From the cell containing the given text, extract its center point as [x, y] coordinate. 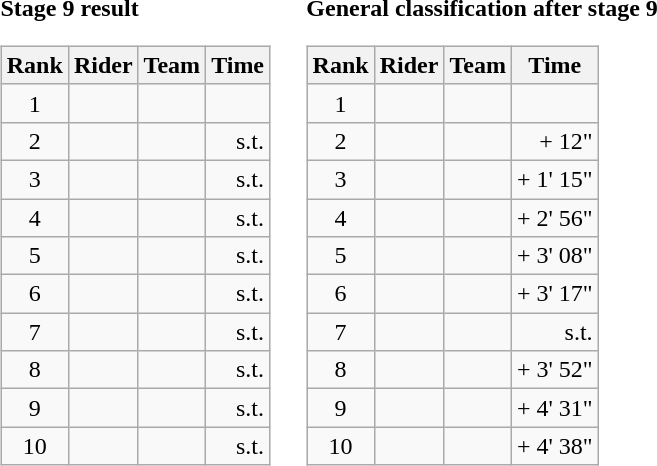
+ 12" [554, 141]
+ 4' 31" [554, 408]
+ 2' 56" [554, 217]
+ 3' 08" [554, 256]
+ 1' 15" [554, 179]
+ 3' 52" [554, 370]
+ 4' 38" [554, 446]
+ 3' 17" [554, 294]
